Identify which cell holds the provided text, then report its (x, y) central coordinate. 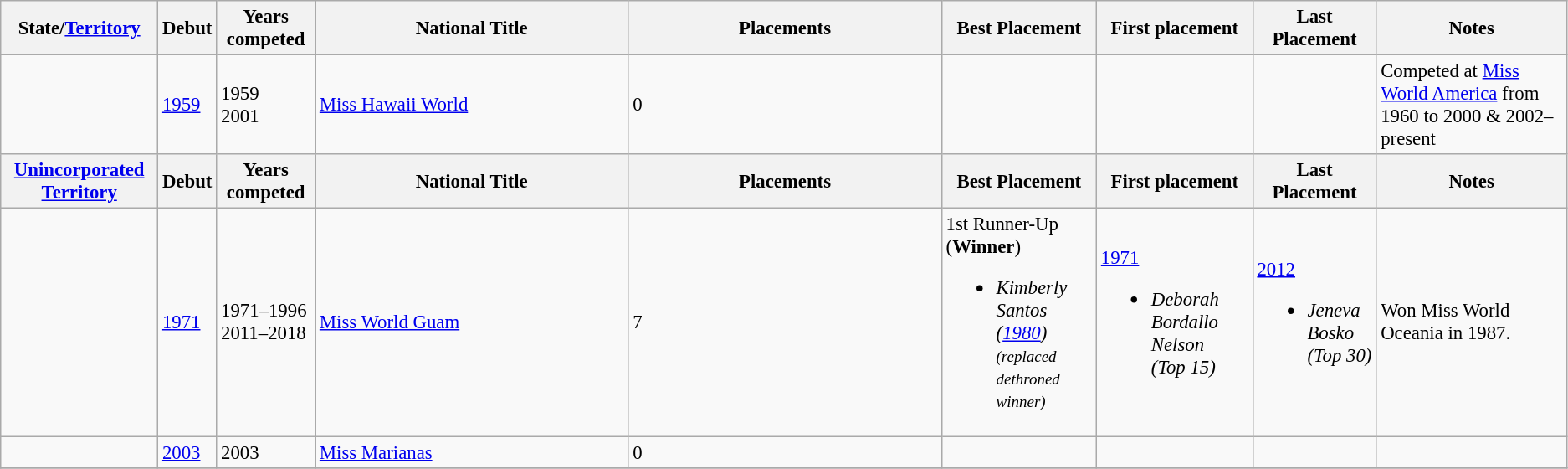
1971–19962011–2018 (266, 322)
State/Territory (79, 28)
7 (785, 322)
Miss Hawaii World (472, 106)
19592001 (266, 106)
1st Runner-Up(Winner)Kimberly Santos(1980)(replaced dethroned winner) (1019, 322)
1959 (187, 106)
Won Miss World Oceania in 1987. (1472, 322)
Miss World Guam (472, 322)
1971 (187, 322)
Unincorporated Territory (79, 181)
2012Jeneva Bosko(Top 30) (1314, 322)
Competed at Miss World America from 1960 to 2000 & 2002–present (1472, 106)
1971Deborah Bordallo Nelson(Top 15) (1175, 322)
Miss Marianas (472, 452)
